Pinpoint the cell where the given text exists, returning its (X, Y) midpoint coordinate. 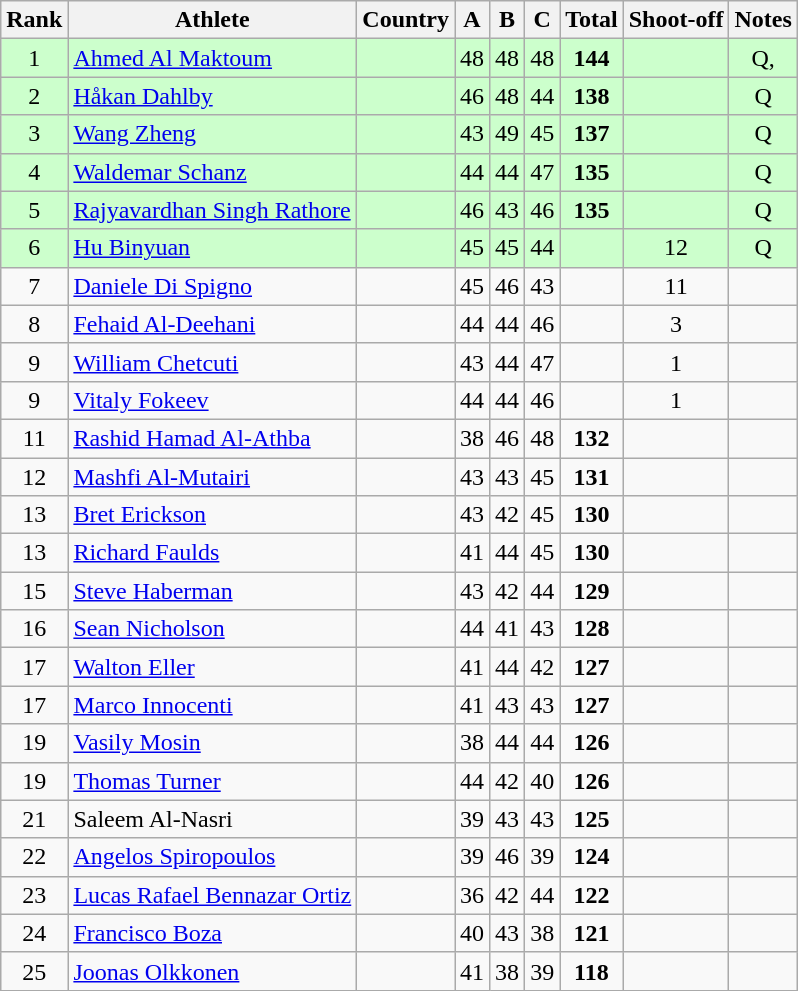
118 (592, 971)
138 (592, 96)
Ahmed Al Maktoum (212, 58)
128 (592, 629)
129 (592, 591)
Marco Innocenti (212, 705)
25 (34, 971)
7 (34, 286)
144 (592, 58)
Q, (763, 58)
6 (34, 248)
132 (592, 438)
Francisco Boza (212, 933)
Vasily Mosin (212, 743)
Joonas Olkkonen (212, 971)
Mashfi Al-Mutairi (212, 477)
49 (508, 134)
Hu Binyuan (212, 248)
2 (34, 96)
Walton Eller (212, 667)
Daniele Di Spigno (212, 286)
C (542, 20)
125 (592, 819)
137 (592, 134)
William Chetcuti (212, 362)
131 (592, 477)
Rank (34, 20)
Saleem Al-Nasri (212, 819)
Sean Nicholson (212, 629)
15 (34, 591)
A (472, 20)
Fehaid Al-Deehani (212, 324)
Shoot-off (676, 20)
Vitaly Fokeev (212, 400)
21 (34, 819)
122 (592, 895)
B (508, 20)
Richard Faulds (212, 553)
23 (34, 895)
Total (592, 20)
Rashid Hamad Al-Athba (212, 438)
Waldemar Schanz (212, 172)
Håkan Dahlby (212, 96)
124 (592, 857)
Lucas Rafael Bennazar Ortiz (212, 895)
Steve Haberman (212, 591)
8 (34, 324)
5 (34, 210)
Thomas Turner (212, 781)
16 (34, 629)
Notes (763, 20)
36 (472, 895)
121 (592, 933)
22 (34, 857)
Wang Zheng (212, 134)
Rajyavardhan Singh Rathore (212, 210)
Athlete (212, 20)
4 (34, 172)
Angelos Spiropoulos (212, 857)
Bret Erickson (212, 515)
Country (406, 20)
24 (34, 933)
